Return the [x, y] coordinate for the center point of the cell that contains the specified text.  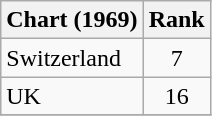
Rank [176, 20]
7 [176, 58]
UK [72, 96]
Chart (1969) [72, 20]
Switzerland [72, 58]
16 [176, 96]
